From the cell containing the given text, extract its center point as [X, Y] coordinate. 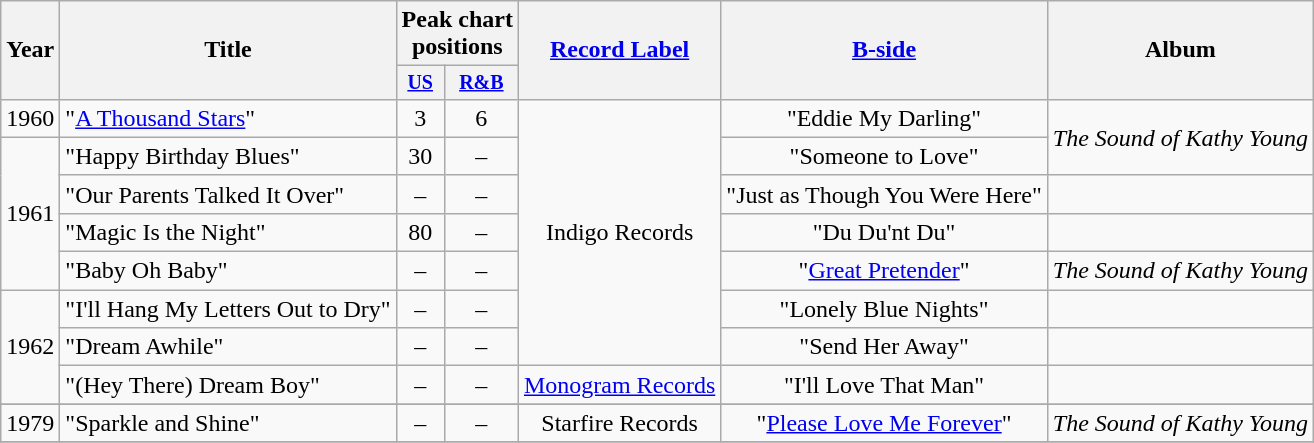
1961 [30, 213]
1979 [30, 423]
"Magic Is the Night" [228, 232]
B-side [884, 50]
"Just as Though You Were Here" [884, 194]
Peak chartpositions [457, 34]
"Send Her Away" [884, 347]
Record Label [619, 50]
"Sparkle and Shine" [228, 423]
"A Thousand Stars" [228, 118]
"Great Pretender" [884, 271]
"Dream Awhile" [228, 347]
"Please Love Me Forever" [884, 423]
"I'll Love That Man" [884, 385]
"Our Parents Talked It Over" [228, 194]
3 [420, 118]
"Someone to Love" [884, 156]
R&B [481, 82]
30 [420, 156]
1962 [30, 347]
"Happy Birthday Blues" [228, 156]
"Du Du'nt Du" [884, 232]
"Baby Oh Baby" [228, 271]
Monogram Records [619, 385]
Starfire Records [619, 423]
6 [481, 118]
Title [228, 50]
"Lonely Blue Nights" [884, 309]
1960 [30, 118]
Album [1180, 50]
"(Hey There) Dream Boy" [228, 385]
80 [420, 232]
Year [30, 50]
Indigo Records [619, 232]
"I'll Hang My Letters Out to Dry" [228, 309]
US [420, 82]
"Eddie My Darling" [884, 118]
